Pinpoint the cell where the given text exists, returning its (X, Y) midpoint coordinate. 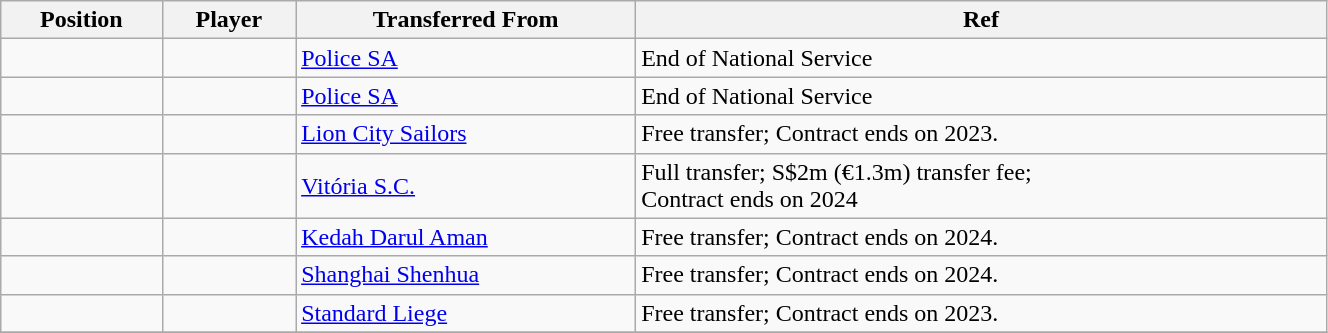
Standard Liege (466, 313)
Lion City Sailors (466, 134)
Position (82, 20)
Transferred From (466, 20)
Shanghai Shenhua (466, 275)
Vitória S.C. (466, 186)
Kedah Darul Aman (466, 237)
Full transfer; S$2m (€1.3m) transfer fee; Contract ends on 2024 (982, 186)
Ref (982, 20)
Player (229, 20)
